Identify which cell holds the provided text, then report its (X, Y) central coordinate. 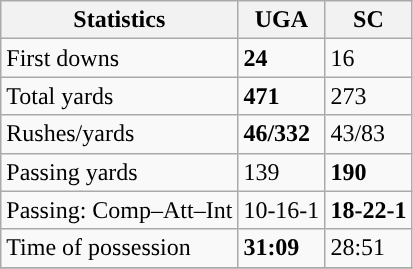
10-16-1 (282, 210)
First downs (120, 58)
24 (282, 58)
471 (282, 96)
139 (282, 172)
Passing: Comp–Att–Int (120, 210)
273 (368, 96)
31:09 (282, 248)
16 (368, 58)
Passing yards (120, 172)
190 (368, 172)
Rushes/yards (120, 134)
SC (368, 20)
28:51 (368, 248)
Total yards (120, 96)
Statistics (120, 20)
46/332 (282, 134)
18-22-1 (368, 210)
UGA (282, 20)
43/83 (368, 134)
Time of possession (120, 248)
